Search for the cell housing the specified text and yield its (X, Y) center coordinate. 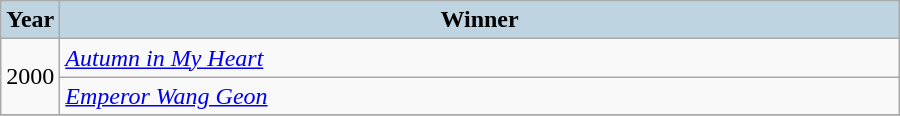
Year (30, 20)
2000 (30, 77)
Emperor Wang Geon (480, 96)
Winner (480, 20)
Autumn in My Heart (480, 58)
